Return (x, y) of the center of cell containing provided text 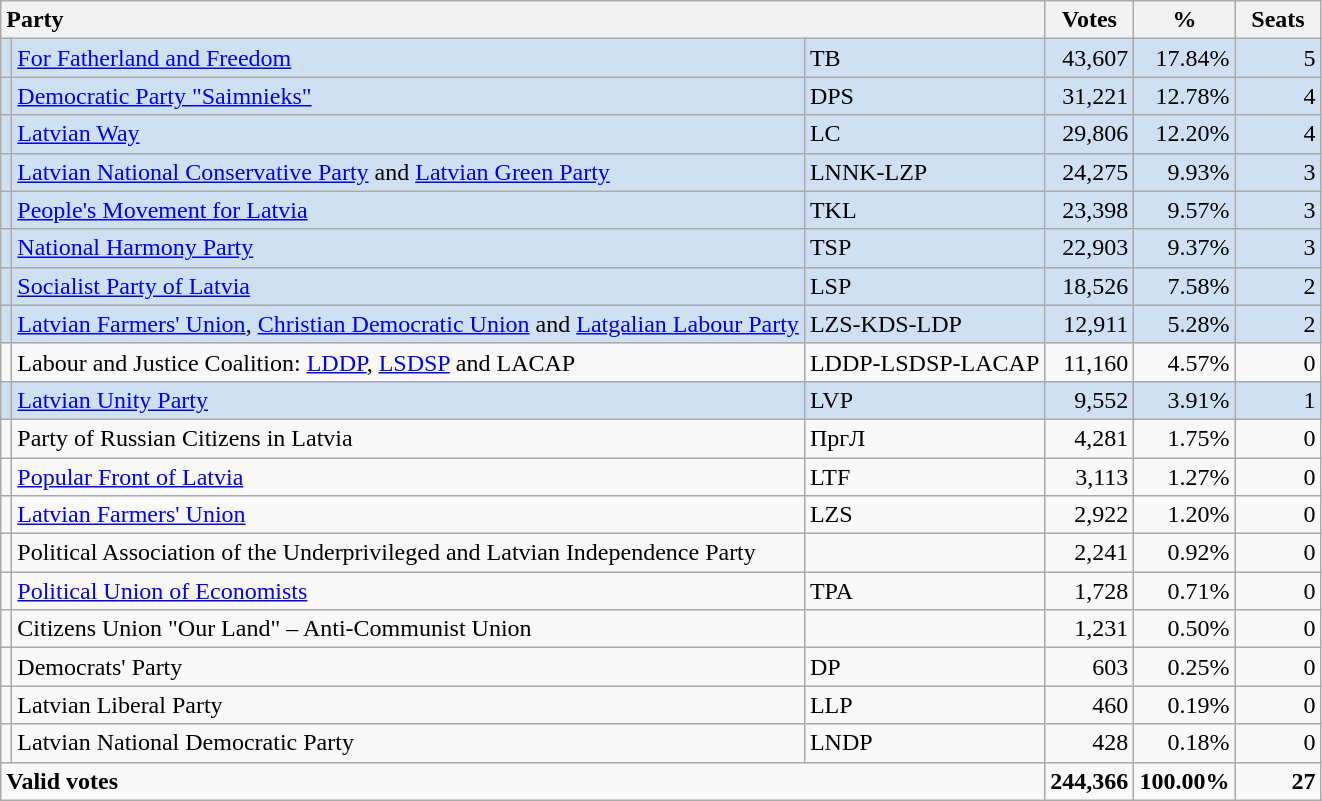
Democrats' Party (408, 667)
LSP (924, 286)
27 (1278, 781)
LZS (924, 515)
9,552 (1090, 400)
12.78% (1184, 96)
Latvian National Conservative Party and Latvian Green Party (408, 172)
Seats (1278, 20)
244,366 (1090, 781)
24,275 (1090, 172)
Latvian Way (408, 134)
LNNK-LZP (924, 172)
1.20% (1184, 515)
DPS (924, 96)
Party of Russian Citizens in Latvia (408, 438)
23,398 (1090, 210)
Political Association of the Underprivileged and Latvian Independence Party (408, 553)
LTF (924, 477)
Latvian Farmers' Union, Christian Democratic Union and Latgalian Labour Party (408, 324)
603 (1090, 667)
% (1184, 20)
1,728 (1090, 591)
Valid votes (523, 781)
0.92% (1184, 553)
22,903 (1090, 248)
Party (523, 20)
For Fatherland and Freedom (408, 58)
LVP (924, 400)
Latvian Farmers' Union (408, 515)
3,113 (1090, 477)
1,231 (1090, 629)
0.50% (1184, 629)
TB (924, 58)
TPA (924, 591)
12.20% (1184, 134)
LNDP (924, 743)
Latvian Unity Party (408, 400)
National Harmony Party (408, 248)
TKL (924, 210)
4.57% (1184, 362)
LZS-KDS-LDP (924, 324)
1.27% (1184, 477)
11,160 (1090, 362)
428 (1090, 743)
LC (924, 134)
0.71% (1184, 591)
ПргЛ (924, 438)
31,221 (1090, 96)
5.28% (1184, 324)
1 (1278, 400)
Labour and Justice Coalition: LDDP, LSDSP and LACAP (408, 362)
5 (1278, 58)
TSP (924, 248)
2,241 (1090, 553)
9.37% (1184, 248)
9.93% (1184, 172)
17.84% (1184, 58)
4,281 (1090, 438)
100.00% (1184, 781)
0.25% (1184, 667)
43,607 (1090, 58)
DP (924, 667)
3.91% (1184, 400)
People's Movement for Latvia (408, 210)
Citizens Union "Our Land" – Anti-Communist Union (408, 629)
0.18% (1184, 743)
2,922 (1090, 515)
12,911 (1090, 324)
LDDP-LSDSP-LACAP (924, 362)
Latvian National Democratic Party (408, 743)
Democratic Party "Saimnieks" (408, 96)
Socialist Party of Latvia (408, 286)
Political Union of Economists (408, 591)
LLP (924, 705)
7.58% (1184, 286)
0.19% (1184, 705)
Popular Front of Latvia (408, 477)
Votes (1090, 20)
460 (1090, 705)
18,526 (1090, 286)
29,806 (1090, 134)
Latvian Liberal Party (408, 705)
9.57% (1184, 210)
1.75% (1184, 438)
